Provide the [X, Y] coordinate of the cell's center where the given text is located.  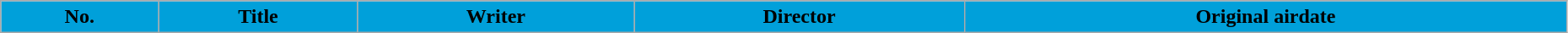
Writer [496, 17]
Title [258, 17]
Director [800, 17]
Original airdate [1266, 17]
No. [79, 17]
